Return the (X, Y) coordinate for the center point of the cell that contains the specified text.  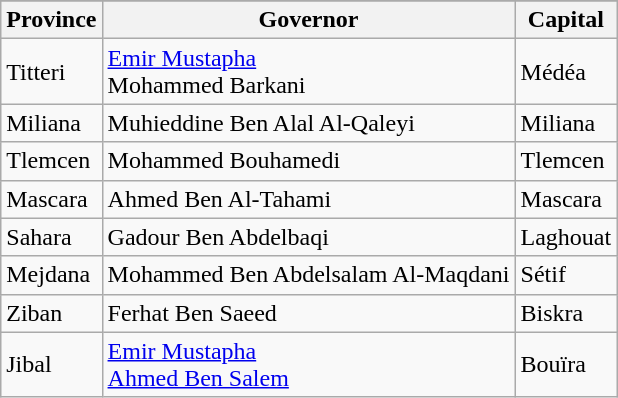
Sahara (52, 237)
Capital (566, 20)
Emir MustaphaMohammed Barkani (308, 72)
Titteri (52, 72)
Muhieddine Ben Alal Al-Qaleyi (308, 123)
Mohammed Bouhamedi (308, 161)
Emir MustaphaAhmed Ben Salem (308, 364)
Médéa (566, 72)
Laghouat (566, 237)
Ahmed Ben Al-Tahami (308, 199)
Sétif (566, 275)
Governor (308, 20)
Mejdana (52, 275)
Jibal (52, 364)
Ziban (52, 313)
Province (52, 20)
Biskra (566, 313)
Gadour Ben Abdelbaqi (308, 237)
Ferhat Ben Saeed (308, 313)
Mohammed Ben Abdelsalam Al-Maqdani (308, 275)
Bouïra (566, 364)
